Locate the cell with the specified text and output its (X, Y) center coordinate. 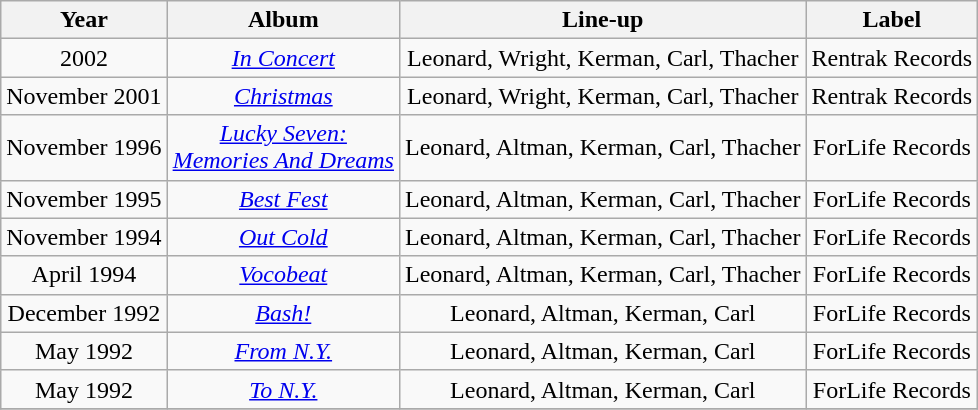
Vocobeat (283, 275)
November 1996 (84, 148)
November 1994 (84, 237)
Label (892, 20)
December 1992 (84, 313)
Album (283, 20)
In Concert (283, 58)
Christmas (283, 96)
November 1995 (84, 199)
Line-up (602, 20)
November 2001 (84, 96)
Best Fest (283, 199)
To N.Y. (283, 389)
April 1994 (84, 275)
From N.Y. (283, 351)
Year (84, 20)
Lucky Seven:Memories And Dreams (283, 148)
Out Cold (283, 237)
2002 (84, 58)
Bash! (283, 313)
